Identify which cell holds the provided text, then report its (X, Y) central coordinate. 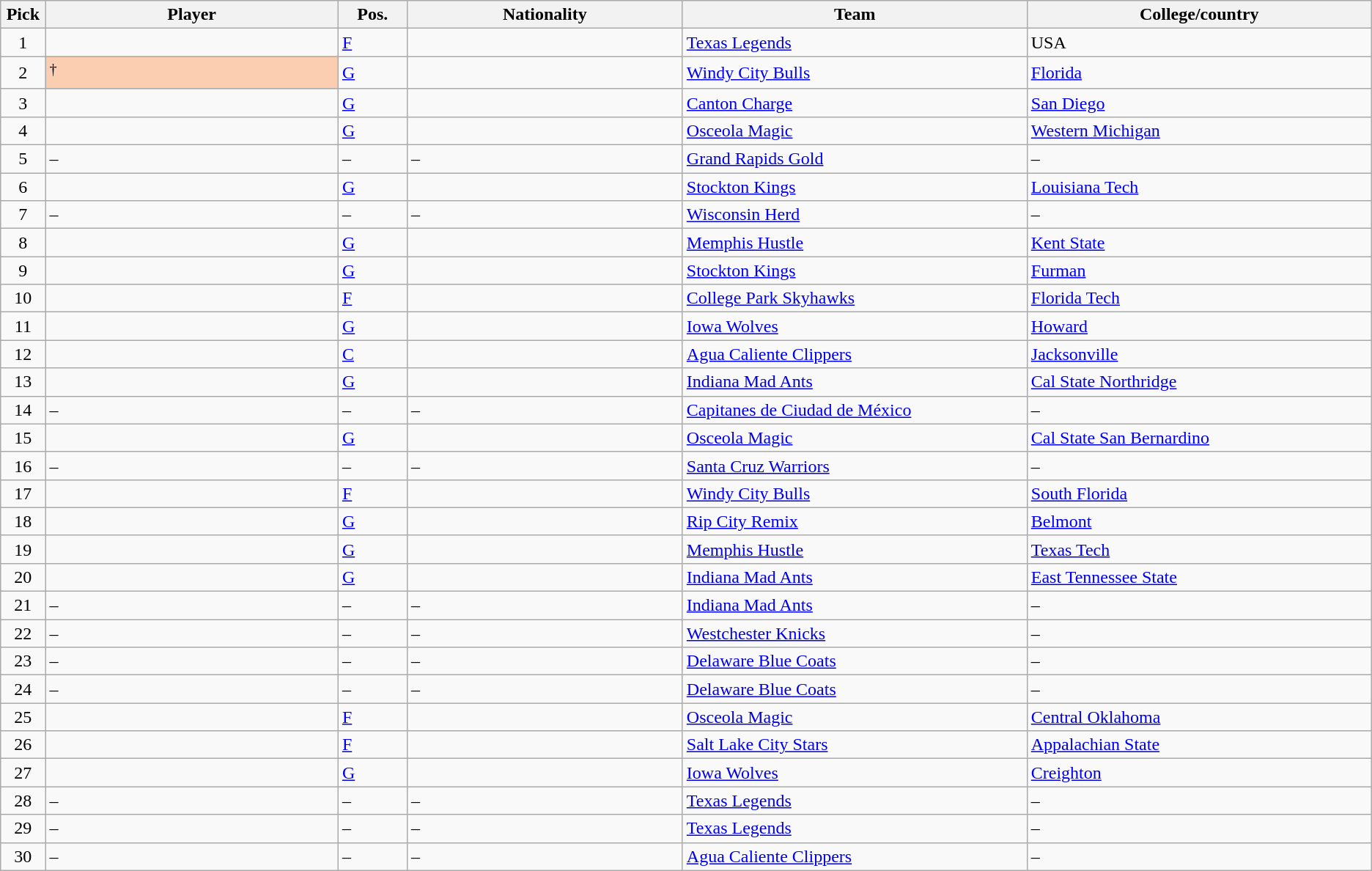
29 (23, 828)
1 (23, 43)
Capitanes de Ciudad de México (855, 410)
3 (23, 103)
Cal State San Bernardino (1199, 438)
20 (23, 577)
28 (23, 801)
Rip City Remix (855, 521)
14 (23, 410)
Santa Cruz Warriors (855, 466)
Kent State (1199, 243)
Jacksonville (1199, 354)
13 (23, 382)
2 (23, 73)
26 (23, 745)
22 (23, 633)
25 (23, 717)
College Park Skyhawks (855, 298)
18 (23, 521)
Pick (23, 15)
Team (855, 15)
College/country (1199, 15)
South Florida (1199, 493)
19 (23, 549)
† (192, 73)
12 (23, 354)
Furman (1199, 271)
16 (23, 466)
Cal State Northridge (1199, 382)
C (372, 354)
15 (23, 438)
Louisiana Tech (1199, 187)
Creighton (1199, 773)
17 (23, 493)
Nationality (545, 15)
Belmont (1199, 521)
USA (1199, 43)
Texas Tech (1199, 549)
4 (23, 131)
21 (23, 606)
10 (23, 298)
Westchester Knicks (855, 633)
Florida (1199, 73)
7 (23, 215)
Florida Tech (1199, 298)
Central Oklahoma (1199, 717)
5 (23, 159)
30 (23, 856)
Western Michigan (1199, 131)
23 (23, 661)
Canton Charge (855, 103)
Appalachian State (1199, 745)
6 (23, 187)
San Diego (1199, 103)
Player (192, 15)
27 (23, 773)
9 (23, 271)
11 (23, 326)
Howard (1199, 326)
24 (23, 689)
Wisconsin Herd (855, 215)
East Tennessee State (1199, 577)
Grand Rapids Gold (855, 159)
8 (23, 243)
Salt Lake City Stars (855, 745)
Pos. (372, 15)
